Extract the [X, Y] coordinate from the center of the cell holding the provided text.  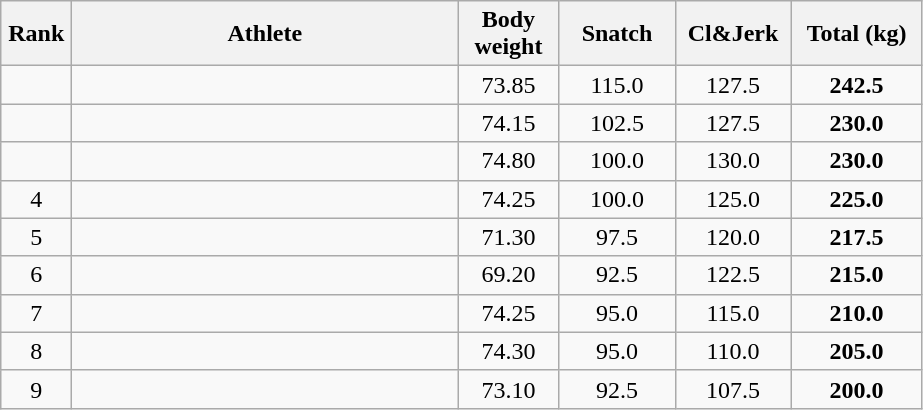
120.0 [733, 237]
Rank [36, 34]
6 [36, 275]
9 [36, 389]
74.80 [508, 161]
Athlete [265, 34]
110.0 [733, 351]
Snatch [617, 34]
74.30 [508, 351]
217.5 [856, 237]
Body weight [508, 34]
130.0 [733, 161]
71.30 [508, 237]
8 [36, 351]
5 [36, 237]
215.0 [856, 275]
69.20 [508, 275]
73.10 [508, 389]
Total (kg) [856, 34]
102.5 [617, 123]
107.5 [733, 389]
205.0 [856, 351]
225.0 [856, 199]
97.5 [617, 237]
4 [36, 199]
Cl&Jerk [733, 34]
73.85 [508, 85]
210.0 [856, 313]
125.0 [733, 199]
200.0 [856, 389]
242.5 [856, 85]
74.15 [508, 123]
122.5 [733, 275]
7 [36, 313]
